Detect which cell encompasses the target text, then output its (x, y) center coordinate. 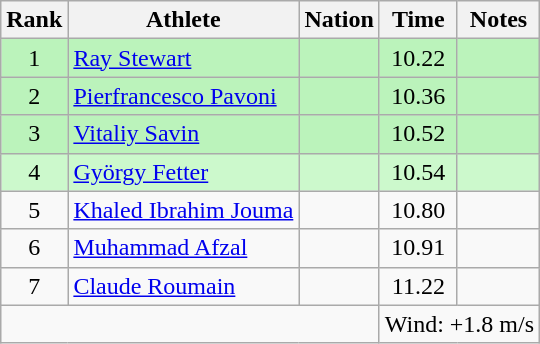
Ray Stewart (184, 58)
3 (34, 134)
11.22 (418, 286)
2 (34, 96)
10.91 (418, 248)
Athlete (184, 20)
10.80 (418, 210)
Muhammad Afzal (184, 248)
10.52 (418, 134)
György Fetter (184, 172)
10.54 (418, 172)
Claude Roumain (184, 286)
Rank (34, 20)
1 (34, 58)
Pierfrancesco Pavoni (184, 96)
Notes (498, 20)
6 (34, 248)
5 (34, 210)
Wind: +1.8 m/s (459, 324)
10.22 (418, 58)
4 (34, 172)
Vitaliy Savin (184, 134)
Nation (339, 20)
10.36 (418, 96)
Khaled Ibrahim Jouma (184, 210)
Time (418, 20)
7 (34, 286)
